Return the (X, Y) coordinate for the center point of the cell that contains the specified text.  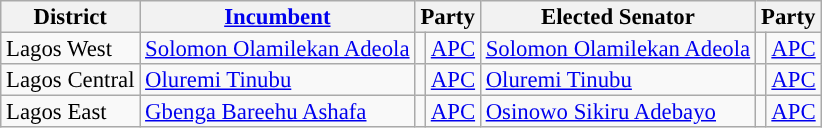
Gbenga Bareehu Ashafa (278, 112)
Lagos Central (70, 80)
Lagos East (70, 112)
District (70, 17)
Osinowo Sikiru Adebayo (618, 112)
Lagos West (70, 49)
Elected Senator (618, 17)
Incumbent (278, 17)
